Output the [x, y] coordinate of the center of the cell containing the given text.  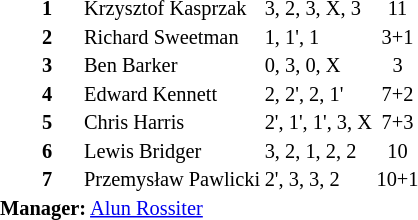
2', 1', 1', 3, X [318, 124]
6 [60, 152]
Ben Barker [172, 66]
2, 2', 2, 1' [318, 94]
Chris Harris [172, 124]
Richard Sweetman [172, 38]
3, 2, 1, 2, 2 [318, 152]
Przemysław Pawlicki [172, 180]
7 [60, 180]
Edward Kennett [172, 94]
4 [60, 94]
1, 1', 1 [318, 38]
3 [60, 66]
0, 3, 0, X [318, 66]
5 [60, 124]
2 [60, 38]
Lewis Bridger [172, 152]
2', 3, 3, 2 [318, 180]
